Search for the cell housing the specified text and yield its [X, Y] center coordinate. 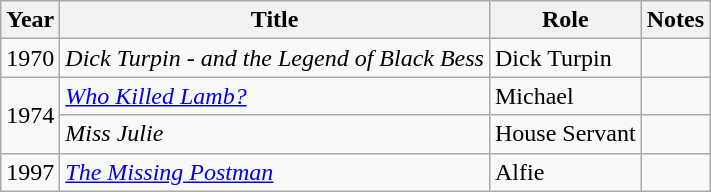
Alfie [565, 172]
Title [275, 20]
Dick Turpin [565, 58]
Who Killed Lamb? [275, 96]
1974 [30, 115]
Miss Julie [275, 134]
1997 [30, 172]
Role [565, 20]
Year [30, 20]
Dick Turpin - and the Legend of Black Bess [275, 58]
Notes [675, 20]
The Missing Postman [275, 172]
House Servant [565, 134]
Michael [565, 96]
1970 [30, 58]
